Pinpoint the cell where the given text exists, returning its [x, y] midpoint coordinate. 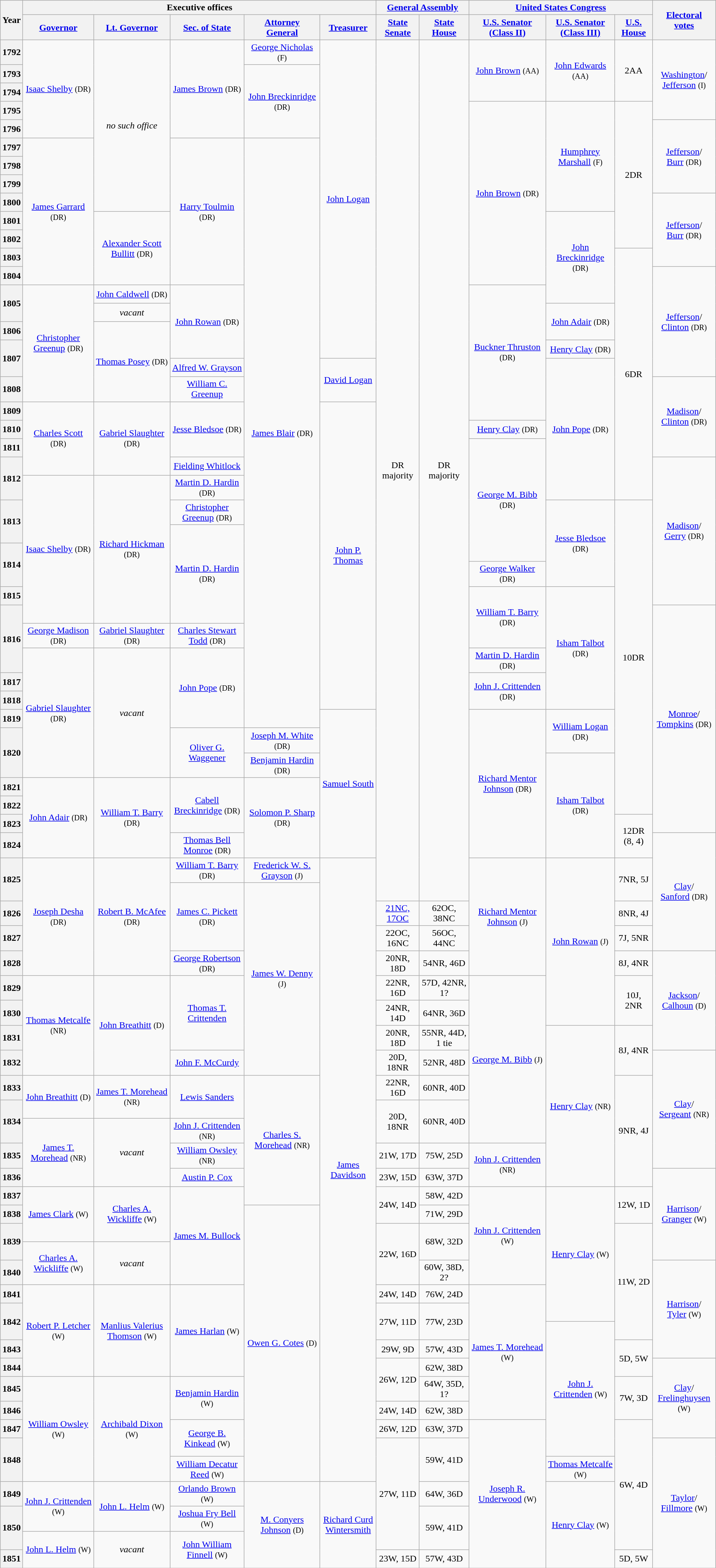
29W, 9D [398, 1349]
George B. Kinkead (W) [207, 1438]
John Caldwell (DR) [132, 294]
1797 [11, 147]
William Logan (DR) [581, 731]
Fielding Whitlock [207, 466]
Joseph M. White (DR) [282, 740]
1809 [11, 411]
U.S. Senator(Class II) [507, 28]
Electoralvotes [684, 20]
1792 [11, 52]
12DR (8, 4) [634, 836]
1799 [11, 184]
Washington/Jefferson (I) [684, 80]
76W, 24D [444, 1294]
Lewis Sanders [207, 1097]
2AA [634, 70]
1844 [11, 1367]
Madison/Clinton (DR) [684, 417]
Executive offices [200, 8]
1829 [11, 988]
1805 [11, 303]
1793 [11, 74]
Samuel South [348, 783]
Governor [58, 28]
M. Conyers Johnson (D) [282, 1524]
no such office [132, 125]
1816 [11, 639]
Cabell Breckinridge (DR) [207, 805]
60W, 38D, 2? [444, 1272]
Clay/Frelinghuysen (W) [684, 1398]
Richard Hickman (DR) [132, 549]
62OC, 38NC [444, 913]
1802 [11, 239]
James Harlan (W) [207, 1331]
7J, 5NR [634, 939]
1808 [11, 389]
21NC, 17OC [398, 913]
State House [444, 28]
Year [11, 20]
George Madison (DR) [58, 636]
John P. Thomas [348, 555]
Thomas Bell Monroe (DR) [207, 845]
1838 [11, 1214]
57D, 42NR, 1? [444, 988]
James Garrard (DR) [58, 211]
Thomas Metcalfe (W) [581, 1469]
6W, 4D [634, 1485]
Lt. Governor [132, 28]
1841 [11, 1294]
64W, 35D, 1? [444, 1389]
1821 [11, 787]
Orlando Brown (W) [207, 1494]
1842 [11, 1321]
Monroe/Tompkins (DR) [684, 719]
1796 [11, 129]
John Brown (AA) [507, 70]
1826 [11, 913]
Charles Stewart Todd (DR) [207, 636]
James Blair (DR) [282, 433]
1832 [11, 1062]
1801 [11, 221]
1817 [11, 682]
1831 [11, 1038]
George M. Bibb (DR) [507, 500]
Alfred W. Grayson [207, 368]
1840 [11, 1272]
George Walker (DR) [507, 574]
22OC, 16NC [398, 939]
Austin P. Cox [207, 1177]
Harrison/Tyler (W) [684, 1309]
John J. Crittenden (DR) [507, 691]
Owen G. Cotes (D) [282, 1343]
10J, 2NR [634, 1000]
Joshua Fry Bell (W) [207, 1518]
James T. Morehead (W) [507, 1352]
77W, 23D [444, 1321]
1804 [11, 276]
12W, 1D [634, 1205]
1837 [11, 1196]
8NR, 4J [634, 913]
71W, 29D [444, 1214]
1812 [11, 478]
1836 [11, 1177]
1818 [11, 700]
George Robertson (DR) [207, 963]
William Decatur Reed (W) [207, 1469]
John F. McCurdy [207, 1062]
64NR, 36D [444, 1013]
64W, 36D [444, 1494]
Charles Scott (DR) [58, 438]
General Assembly [423, 8]
1825 [11, 879]
Joseph R. Underwood (W) [507, 1494]
1820 [11, 753]
1813 [11, 522]
Treasurer [348, 28]
Robert B. McAfee (DR) [132, 916]
21W, 17D [398, 1156]
Richard Mentor Johnson (J) [507, 916]
James C. Pickett (DR) [207, 917]
John Rowan (DR) [207, 322]
56OC, 44NC [444, 939]
Benjamin Hardin (DR) [282, 765]
John Brown (DR) [507, 193]
Manlius Valerius Thomson (W) [132, 1331]
2DR [634, 175]
9NR, 4J [634, 1130]
11W, 2D [634, 1281]
Harry Toulmin (DR) [207, 211]
John William Finnell (W) [207, 1550]
Charles S. Morehead (NR) [282, 1140]
1835 [11, 1156]
Frederick W. S. Grayson (J) [282, 870]
George Nicholas (F) [282, 52]
1843 [11, 1349]
1834 [11, 1121]
William Owsley (NR) [207, 1156]
George M. Bibb (J) [507, 1059]
Thomas T. Crittenden [207, 1013]
22W, 16D [398, 1254]
68W, 32D [444, 1241]
1845 [11, 1389]
AttorneyGeneral [282, 28]
Benjamin Hardin (W) [207, 1398]
Jackson/Calhoun (D) [684, 1000]
Joseph Desha (DR) [58, 916]
75W, 25D [444, 1156]
1815 [11, 595]
John Rowan (J) [581, 941]
7NR, 5J [634, 879]
1807 [11, 358]
Robert P. Letcher (W) [58, 1331]
1848 [11, 1459]
Humphrey Marshall (F) [581, 156]
U.S.House [634, 28]
Buckner Thruston (DR) [507, 353]
Madison/Gerry (DR) [684, 531]
Richard CurdWintersmith [348, 1524]
Thomas Posey (DR) [132, 362]
Clay/Sergeant (NR) [684, 1109]
1850 [11, 1527]
1839 [11, 1241]
Harrison/Granger (W) [684, 1214]
10DR [634, 657]
1846 [11, 1410]
James Davidson [348, 1169]
Henry Clay (NR) [581, 1106]
John Logan [348, 199]
David Logan [348, 380]
1819 [11, 719]
Oliver G. Waggener [207, 753]
William C. Greenup [207, 389]
William Owsley (W) [58, 1429]
6DR [634, 374]
58W, 42D [444, 1196]
1847 [11, 1429]
1814 [11, 564]
U.S. Senator(Class III) [581, 28]
1833 [11, 1088]
James Brown (DR) [207, 89]
1806 [11, 331]
1828 [11, 963]
James Clark (W) [58, 1214]
55NR, 44D, 1 tie [444, 1038]
Thomas Metcalfe (NR) [58, 1025]
Sec. of State [207, 28]
1822 [11, 805]
52NR, 48D [444, 1062]
1830 [11, 1013]
1798 [11, 166]
Solomon P. Sharp (DR) [282, 818]
1795 [11, 111]
Taylor/Fillmore (W) [684, 1503]
1851 [11, 1559]
1810 [11, 429]
Richard Mentor Johnson (DR) [507, 783]
Clay/Sanford (DR) [684, 891]
Alexander Scott Bullitt (DR) [132, 248]
1824 [11, 845]
Jefferson/Clinton (DR) [684, 322]
1794 [11, 92]
1849 [11, 1494]
1803 [11, 257]
James M. Bullock [207, 1235]
James W. Denny (J) [282, 979]
1823 [11, 823]
State Senate [398, 28]
Archibald Dixon (W) [132, 1429]
1811 [11, 447]
24NR, 14D [398, 1013]
7W, 3D [634, 1398]
1827 [11, 939]
54NR, 46D [444, 963]
John Edwards (AA) [581, 70]
United States Congress [561, 8]
1800 [11, 202]
